Locate the cell with the specified text and output its [X, Y] center coordinate. 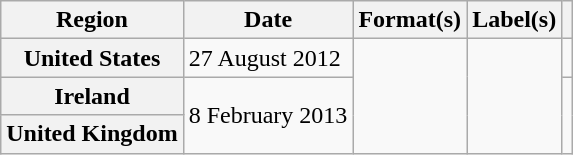
27 August 2012 [268, 58]
Date [268, 20]
United Kingdom [92, 134]
Label(s) [514, 20]
Ireland [92, 96]
United States [92, 58]
Format(s) [410, 20]
Region [92, 20]
8 February 2013 [268, 115]
